Search for the cell housing the specified text and yield its (x, y) center coordinate. 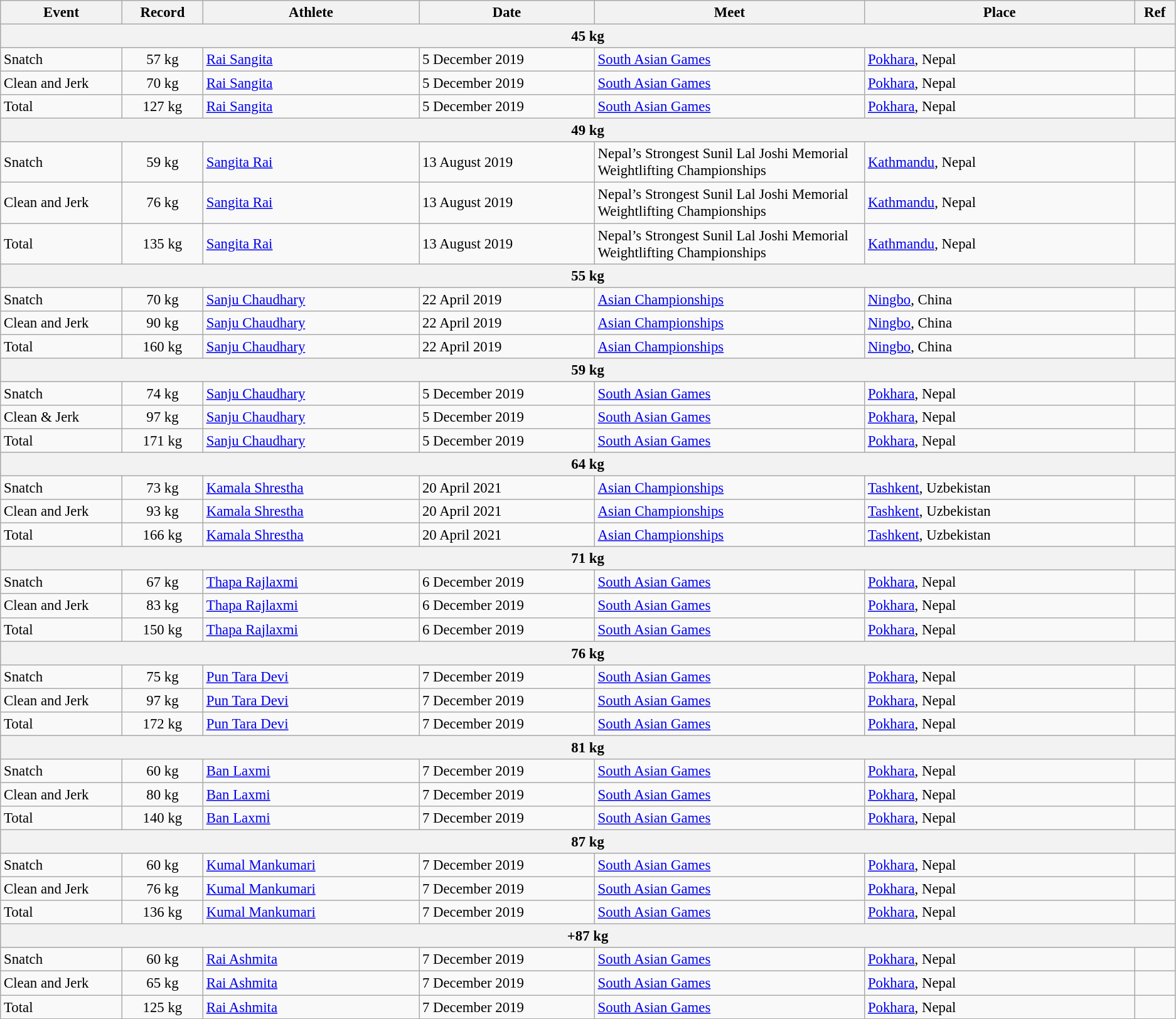
83 kg (162, 606)
Meet (729, 13)
71 kg (588, 558)
166 kg (162, 535)
127 kg (162, 107)
57 kg (162, 60)
Record (162, 13)
+87 kg (588, 936)
160 kg (162, 346)
171 kg (162, 440)
64 kg (588, 464)
172 kg (162, 724)
Event (61, 13)
Athlete (311, 13)
Clean & Jerk (61, 417)
55 kg (588, 275)
Date (507, 13)
136 kg (162, 912)
90 kg (162, 323)
140 kg (162, 818)
65 kg (162, 983)
135 kg (162, 243)
45 kg (588, 36)
87 kg (588, 842)
81 kg (588, 747)
125 kg (162, 1007)
93 kg (162, 511)
Place (1000, 13)
73 kg (162, 488)
67 kg (162, 582)
75 kg (162, 676)
150 kg (162, 629)
80 kg (162, 794)
74 kg (162, 393)
49 kg (588, 131)
Ref (1155, 13)
